Capture the cell that displays the provided text and extract its [X, Y] central coordinate. 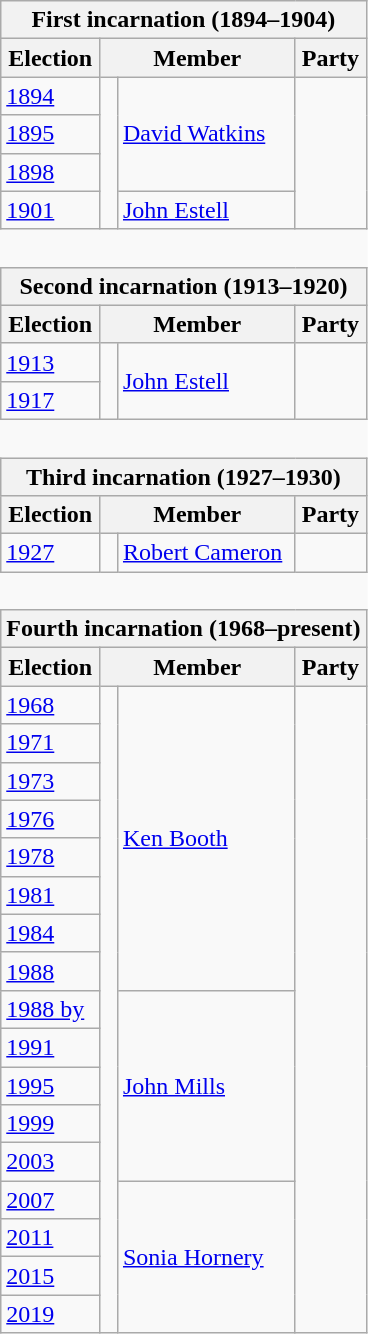
Second incarnation (1913–1920) [184, 286]
1901 [50, 210]
1968 [50, 705]
1976 [50, 819]
1999 [50, 1124]
1988 by [50, 1009]
1973 [50, 781]
1927 [50, 553]
1991 [50, 1047]
1894 [50, 96]
1971 [50, 743]
Third incarnation (1927–1930) [184, 477]
1988 [50, 971]
Sonia Hornery [206, 1257]
1917 [50, 400]
John Mills [206, 1085]
First incarnation (1894–1904) [184, 20]
1981 [50, 895]
David Watkins [206, 134]
Fourth incarnation (1968–present) [184, 629]
Ken Booth [206, 838]
1984 [50, 933]
1978 [50, 857]
1898 [50, 172]
2003 [50, 1162]
Robert Cameron [206, 553]
2015 [50, 1276]
2011 [50, 1238]
2019 [50, 1314]
2007 [50, 1200]
1995 [50, 1085]
1913 [50, 362]
1895 [50, 134]
